Scan for the cell matching the given text and deliver its (x, y) coordinate at center. 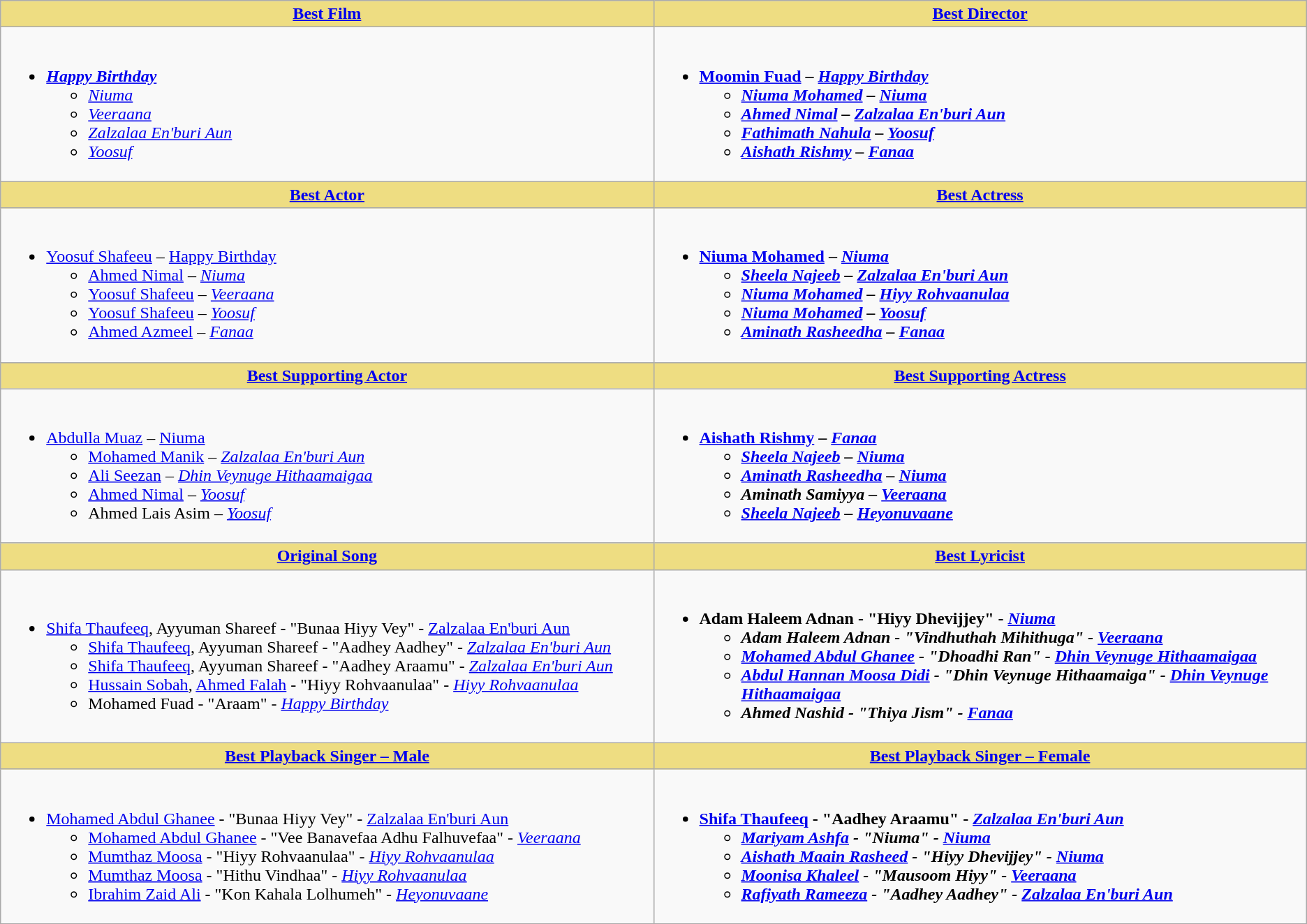
Best Film (327, 14)
Yoosuf Shafeeu – Happy BirthdayAhmed Nimal – NiumaYoosuf Shafeeu – VeeraanaYoosuf Shafeeu – YoosufAhmed Azmeel – Fanaa (327, 285)
Best Actor (327, 195)
Niuma Mohamed – NiumaSheela Najeeb – Zalzalaa En'buri AunNiuma Mohamed – Hiyy RohvaanulaaNiuma Mohamed – YoosufAminath Rasheedha – Fanaa (980, 285)
Best Actress (980, 195)
Best Playback Singer – Female (980, 756)
Abdulla Muaz – NiumaMohamed Manik – Zalzalaa En'buri AunAli Seezan – Dhin Veynuge HithaamaigaaAhmed Nimal – YoosufAhmed Lais Asim – Yoosuf (327, 466)
Aishath Rishmy – FanaaSheela Najeeb – NiumaAminath Rasheedha – NiumaAminath Samiyya – VeeraanaSheela Najeeb – Heyonuvaane (980, 466)
Best Supporting Actress (980, 375)
Best Director (980, 14)
Best Lyricist (980, 556)
Happy BirthdayNiumaVeeraanaZalzalaa En'buri AunYoosuf (327, 105)
Best Supporting Actor (327, 375)
Original Song (327, 556)
Moomin Fuad – Happy BirthdayNiuma Mohamed – NiumaAhmed Nimal – Zalzalaa En'buri AunFathimath Nahula – YoosufAishath Rishmy – Fanaa (980, 105)
Best Playback Singer – Male (327, 756)
